Output the (X, Y) coordinate of the center of the cell containing the given text.  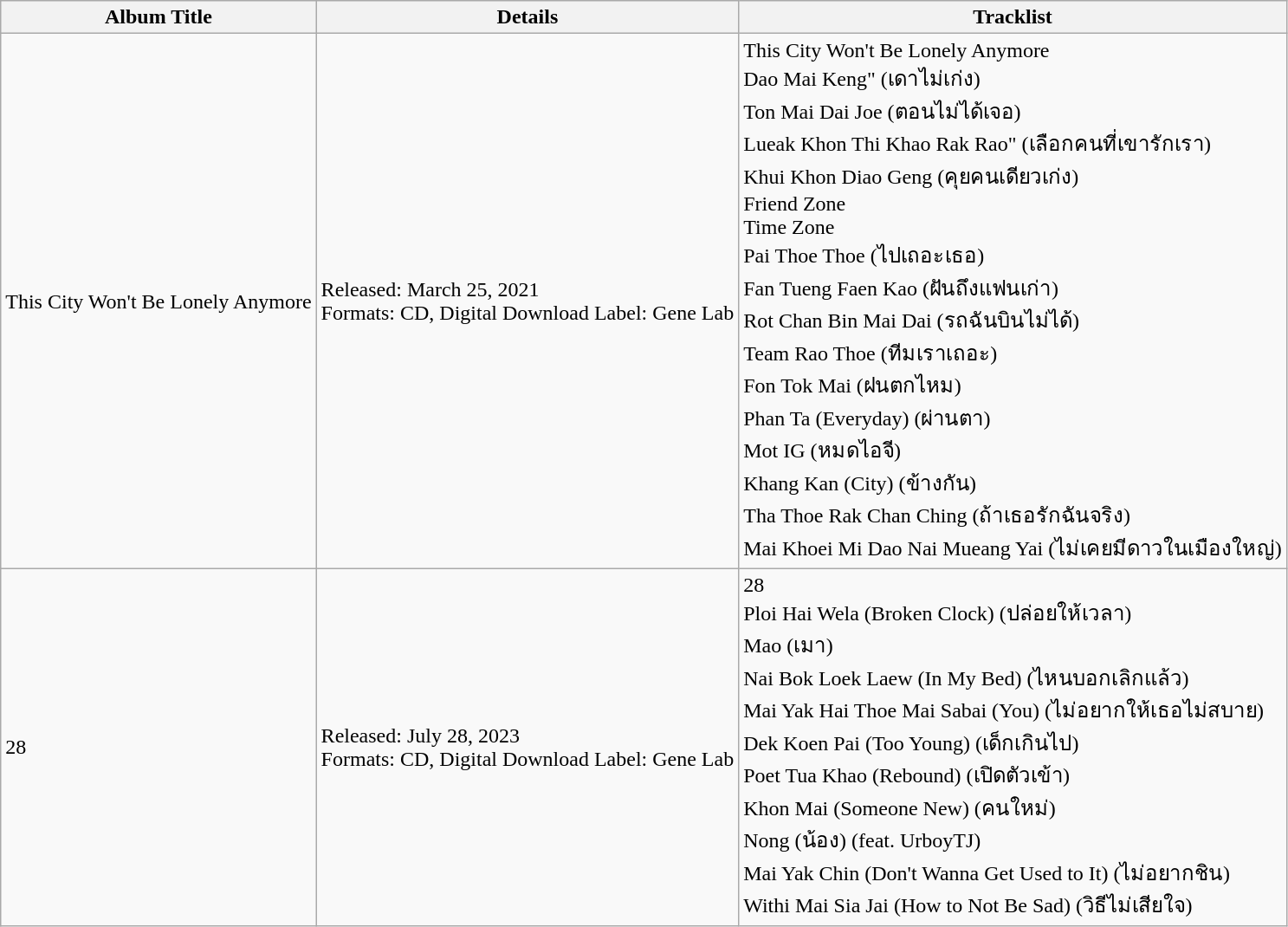
Details (527, 17)
Album Title (159, 17)
28 (159, 747)
Released: March 25, 2021Formats: CD, Digital Download Label: Gene Lab (527, 301)
Tracklist (1013, 17)
Released: July 28, 2023Formats: CD, Digital Download Label: Gene Lab (527, 747)
This City Won't Be Lonely Anymore (159, 301)
